Return [X, Y] of the center of cell containing provided text 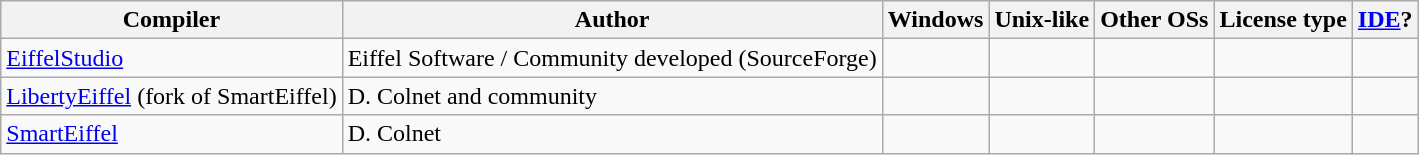
Compiler [172, 20]
D. Colnet [612, 134]
Windows [936, 20]
LibertyEiffel (fork of SmartEiffel) [172, 96]
IDE? [1385, 20]
D. Colnet and community [612, 96]
Unix-like [1042, 20]
SmartEiffel [172, 134]
EiffelStudio [172, 58]
Eiffel Software / Community developed (SourceForge) [612, 58]
Author [612, 20]
Other OSs [1154, 20]
License type [1283, 20]
